Find where the given text appears and provide that cell's center as [x, y] coordinate. 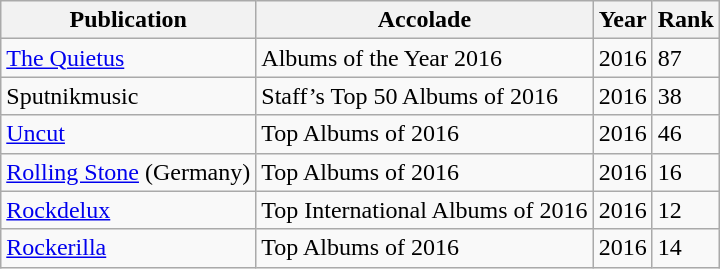
Rockdelux [128, 210]
16 [686, 172]
Publication [128, 20]
Rank [686, 20]
38 [686, 96]
87 [686, 58]
Year [622, 20]
Staff’s Top 50 Albums of 2016 [424, 96]
46 [686, 134]
Accolade [424, 20]
14 [686, 248]
Top International Albums of 2016 [424, 210]
The Quietus [128, 58]
Rolling Stone (Germany) [128, 172]
Rockerilla [128, 248]
Sputnikmusic [128, 96]
12 [686, 210]
Albums of the Year 2016 [424, 58]
Uncut [128, 134]
